Detect which cell encompasses the target text, then output its [x, y] center coordinate. 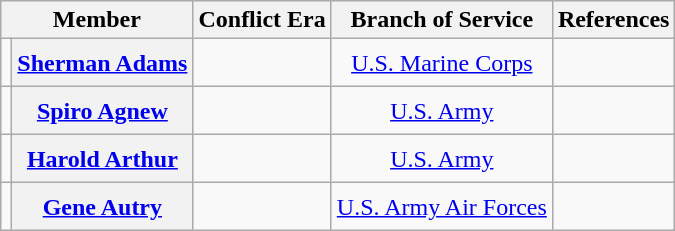
Conflict Era [262, 20]
U.S. Marine Corps [442, 63]
U.S. Army Air Forces [442, 207]
Harold Arthur [102, 159]
Branch of Service [442, 20]
Member [97, 20]
References [614, 20]
Sherman Adams [102, 63]
Spiro Agnew [102, 111]
Gene Autry [102, 207]
